Identify which cell holds the provided text, then report its (X, Y) central coordinate. 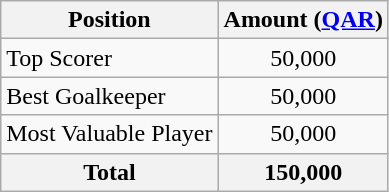
Most Valuable Player (110, 134)
150,000 (303, 172)
Amount (QAR) (303, 20)
Best Goalkeeper (110, 96)
Total (110, 172)
Top Scorer (110, 58)
Position (110, 20)
